Output the [X, Y] coordinate of the center of the cell containing the given text.  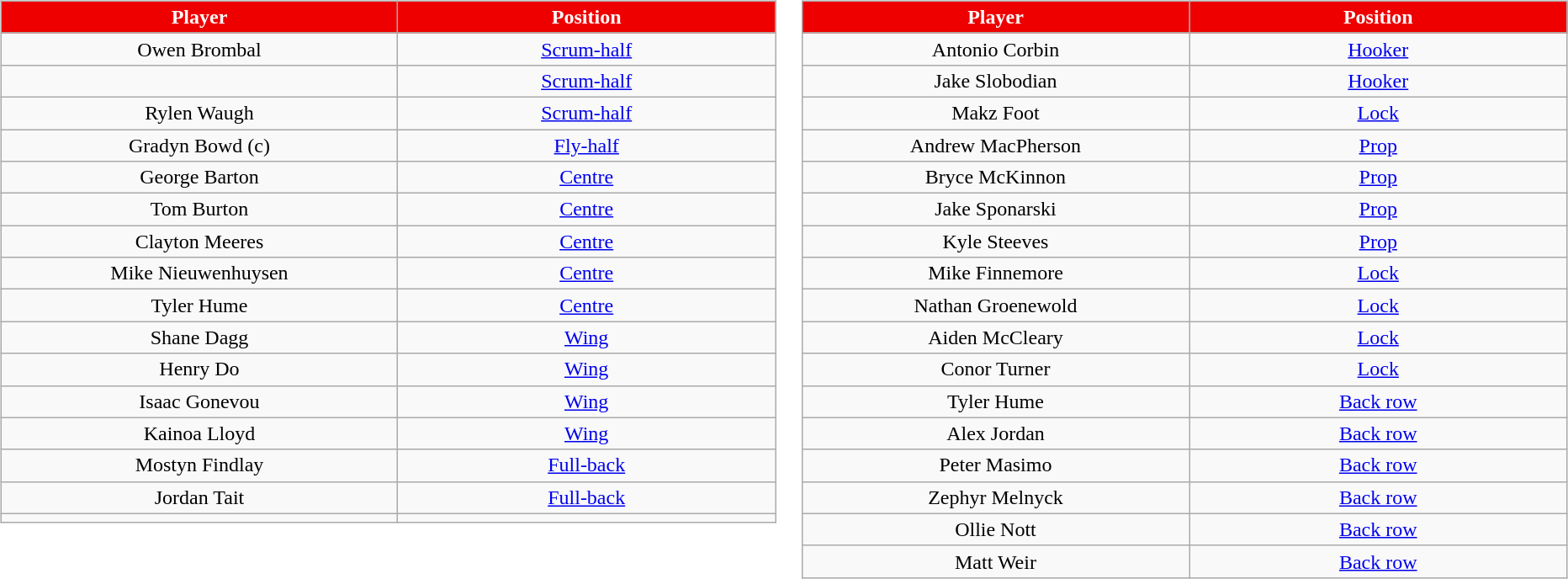
Tom Burton [199, 210]
Matt Weir [996, 561]
George Barton [199, 178]
Aiden McCleary [996, 337]
Conor Turner [996, 369]
Peter Masimo [996, 465]
Nathan Groenewold [996, 305]
Mike Finnemore [996, 274]
Henry Do [199, 369]
Mostyn Findlay [199, 465]
Kainoa Lloyd [199, 433]
Ollie Nott [996, 529]
Owen Brombal [199, 49]
Makz Foot [996, 113]
Alex Jordan [996, 433]
Clayton Meeres [199, 242]
Antonio Corbin [996, 49]
Isaac Gonevou [199, 401]
Zephyr Melnyck [996, 497]
Shane Dagg [199, 337]
Rylen Waugh [199, 113]
Jake Slobodian [996, 81]
Fly-half [587, 146]
Jordan Tait [199, 497]
Andrew MacPherson [996, 146]
Jake Sponarski [996, 210]
Gradyn Bowd (c) [199, 146]
Bryce McKinnon [996, 178]
Mike Nieuwenhuysen [199, 274]
Kyle Steeves [996, 242]
